Determine the (X, Y) coordinate at the center of the cell enclosing the given text.  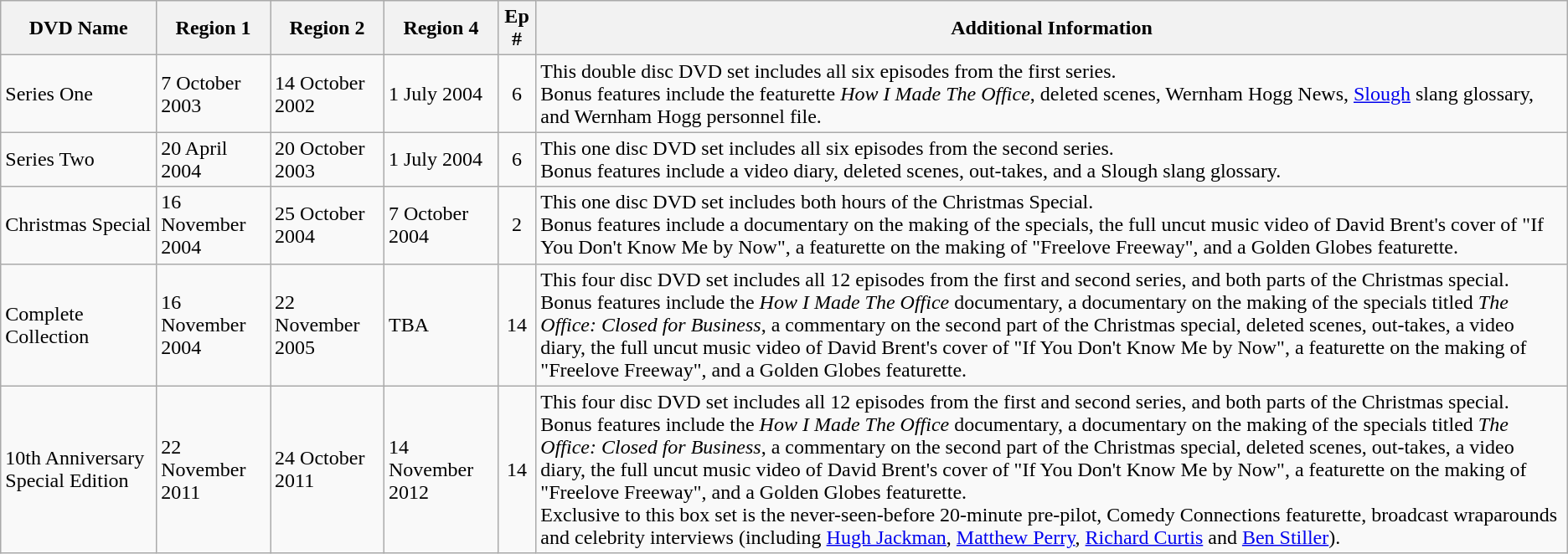
Series One (79, 94)
14 October 2002 (328, 94)
Region 1 (214, 28)
Series Two (79, 159)
22 November 2011 (214, 469)
Region 4 (441, 28)
Ep # (516, 28)
20 April 2004 (214, 159)
Region 2 (328, 28)
20 October 2003 (328, 159)
10th Anniversary Special Edition (79, 469)
25 October 2004 (328, 225)
DVD Name (79, 28)
7 October 2004 (441, 225)
24 October 2011 (328, 469)
Additional Information (1052, 28)
22 November 2005 (328, 325)
2 (516, 225)
Christmas Special (79, 225)
TBA (441, 325)
7 October 2003 (214, 94)
Complete Collection (79, 325)
14 November 2012 (441, 469)
